From the cell containing the given text, extract its center point as (X, Y) coordinate. 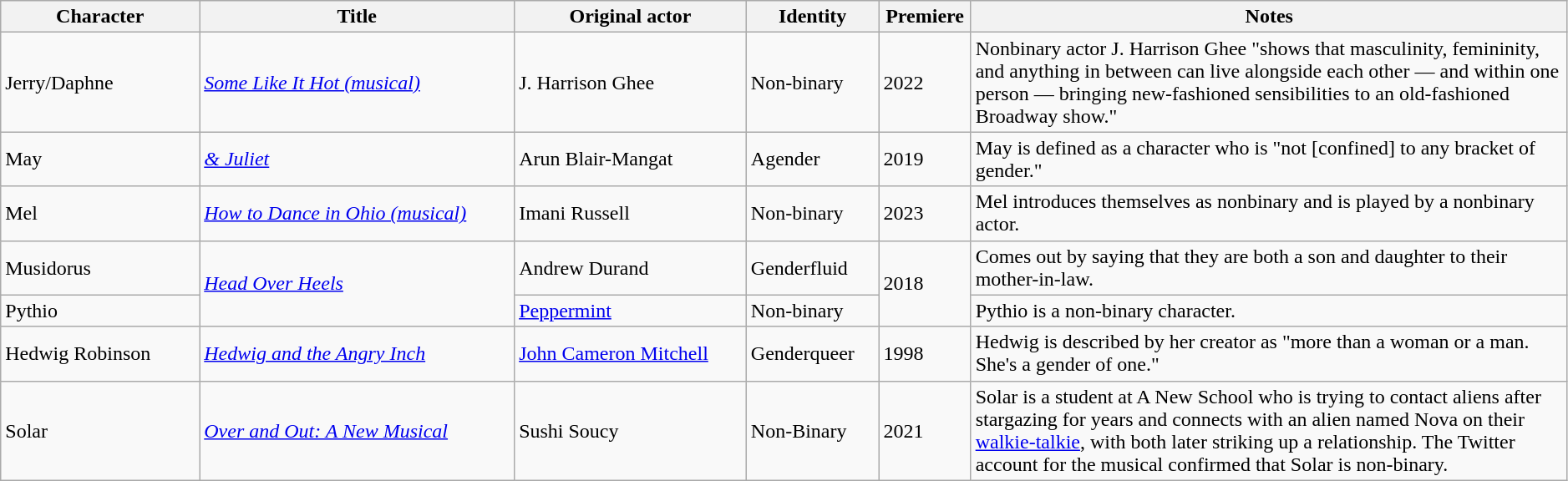
Title (358, 17)
Some Like It Hot (musical) (358, 82)
Hedwig is described by her creator as "more than a woman or a man. She's a gender of one." (1269, 354)
Mel introduces themselves as nonbinary and is played by a nonbinary actor. (1269, 214)
Imani Russell (631, 214)
2023 (925, 214)
Andrew Durand (631, 267)
Original actor (631, 17)
Premiere (925, 17)
Notes (1269, 17)
2021 (925, 431)
Hedwig Robinson (100, 354)
May (100, 159)
Pythio is a non-binary character. (1269, 311)
How to Dance in Ohio (musical) (358, 214)
Jerry/Daphne (100, 82)
May is defined as a character who is "not [confined] to any bracket of gender." (1269, 159)
Genderfluid (812, 267)
& Juliet (358, 159)
Pythio (100, 311)
2018 (925, 284)
John Cameron Mitchell (631, 354)
Head Over Heels (358, 284)
Genderqueer (812, 354)
2019 (925, 159)
Musidorus (100, 267)
1998 (925, 354)
Character (100, 17)
Comes out by saying that they are both a son and daughter to their mother-in-law. (1269, 267)
Identity (812, 17)
Arun Blair-Mangat (631, 159)
Peppermint (631, 311)
Sushi Soucy (631, 431)
Mel (100, 214)
Over and Out: A New Musical (358, 431)
Non-Binary (812, 431)
Solar (100, 431)
2022 (925, 82)
Agender (812, 159)
J. Harrison Ghee (631, 82)
Hedwig and the Angry Inch (358, 354)
